Detect which cell encompasses the target text, then output its [x, y] center coordinate. 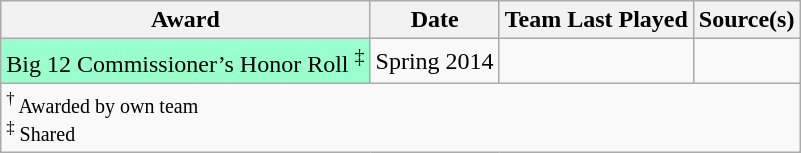
Spring 2014 [434, 62]
Date [434, 20]
Award [186, 20]
† Awarded by own team‡ Shared [400, 118]
Source(s) [746, 20]
Team Last Played [596, 20]
Big 12 Commissioner’s Honor Roll ‡ [186, 62]
